Find where the given text appears and provide that cell's center as [X, Y] coordinate. 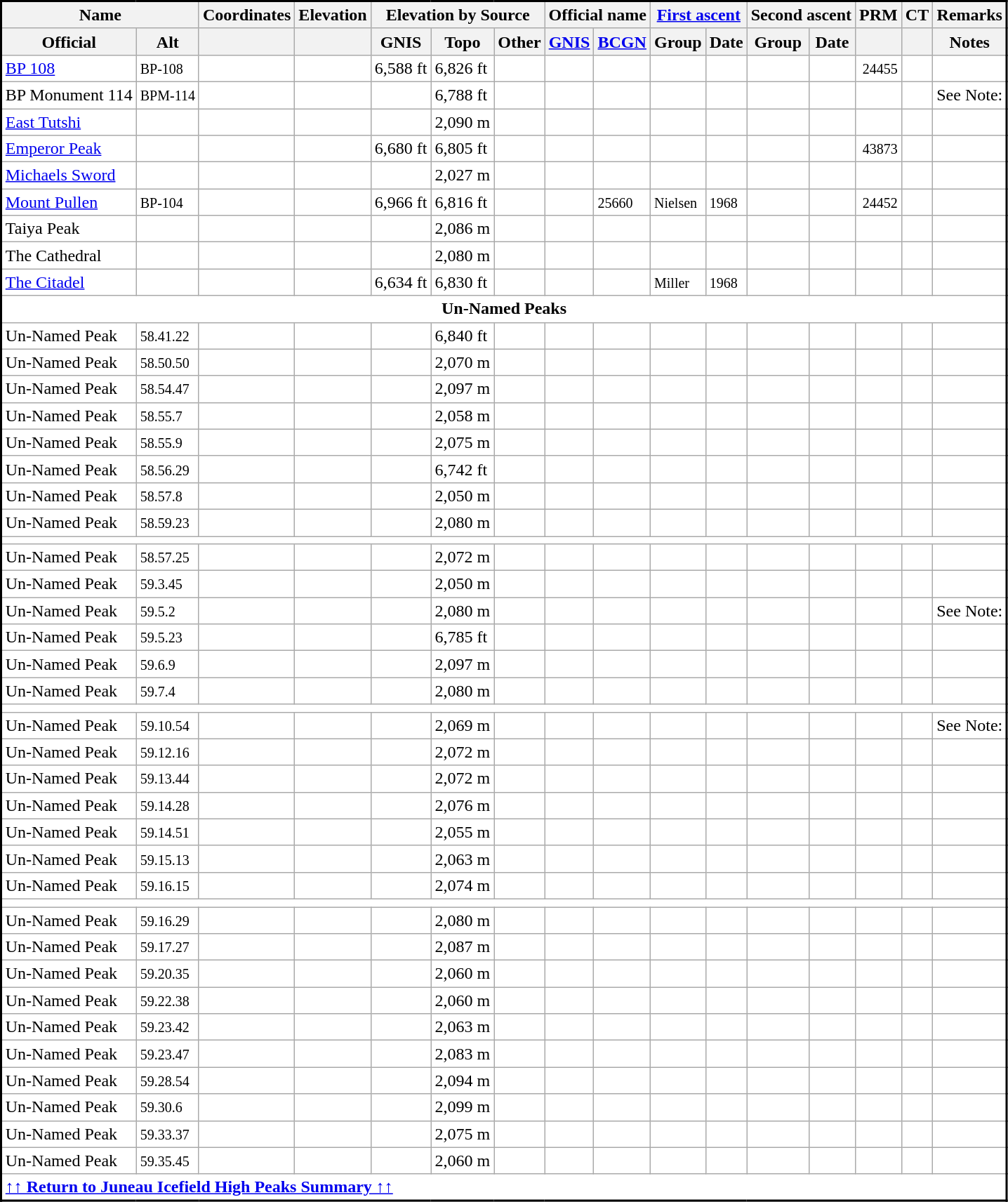
Official name [597, 15]
59.13.44 [167, 779]
BCGN [622, 41]
CT [917, 15]
Elevation [333, 15]
6,588 ft [401, 68]
24455 [879, 68]
6,785 ft [463, 638]
59.3.45 [167, 584]
59.23.47 [167, 1054]
Coordinates [246, 15]
59.5.2 [167, 611]
6,805 ft [463, 149]
6,830 ft [463, 282]
58.41.22 [167, 336]
59.35.45 [167, 1161]
59.5.23 [167, 638]
↑↑ Return to Juneau Icefield High Peaks Summary ↑↑ [504, 1187]
6,826 ft [463, 68]
2,090 m [463, 121]
2,087 m [463, 947]
The Cathedral [69, 256]
58.55.7 [167, 416]
58.56.29 [167, 469]
BP-108 [167, 68]
2,074 m [463, 885]
58.55.9 [167, 442]
BP 108 [69, 68]
6,742 ft [463, 469]
2,076 m [463, 805]
59.17.27 [167, 947]
59.7.4 [167, 691]
Elevation by Source [458, 15]
2,055 m [463, 832]
BP-104 [167, 202]
6,788 ft [463, 95]
59.14.51 [167, 832]
24452 [879, 202]
Topo [463, 41]
6,966 ft [401, 202]
Remarks [970, 15]
25660 [622, 202]
PRM [879, 15]
6,680 ft [401, 149]
Miller [678, 282]
BPM-114 [167, 95]
59.22.38 [167, 1000]
The Citadel [69, 282]
Official [69, 41]
59.33.37 [167, 1134]
First ascent [698, 15]
2,058 m [463, 416]
Notes [970, 41]
59.14.28 [167, 805]
Un-Named Peaks [504, 309]
Emperor Peak [69, 149]
2,099 m [463, 1107]
43873 [879, 149]
6,840 ft [463, 336]
59.12.16 [167, 752]
58.57.25 [167, 557]
2,069 m [463, 725]
59.6.9 [167, 664]
6,816 ft [463, 202]
2,070 m [463, 362]
Mount Pullen [69, 202]
58.50.50 [167, 362]
59.30.6 [167, 1107]
2,094 m [463, 1081]
59.15.13 [167, 859]
Other [519, 41]
58.57.8 [167, 496]
6,634 ft [401, 282]
59.23.42 [167, 1027]
59.20.35 [167, 974]
59.16.29 [167, 920]
59.10.54 [167, 725]
Nielsen [678, 202]
Michaels Sword [69, 176]
58.54.47 [167, 389]
58.59.23 [167, 522]
2,083 m [463, 1054]
59.28.54 [167, 1081]
East Tutshi [69, 121]
Alt [167, 41]
2,086 m [463, 229]
Second ascent [801, 15]
BP Monument 114 [69, 95]
2,027 m [463, 176]
59.16.15 [167, 885]
Taiya Peak [69, 229]
Name [100, 15]
